Capture the cell that displays the provided text and extract its [X, Y] central coordinate. 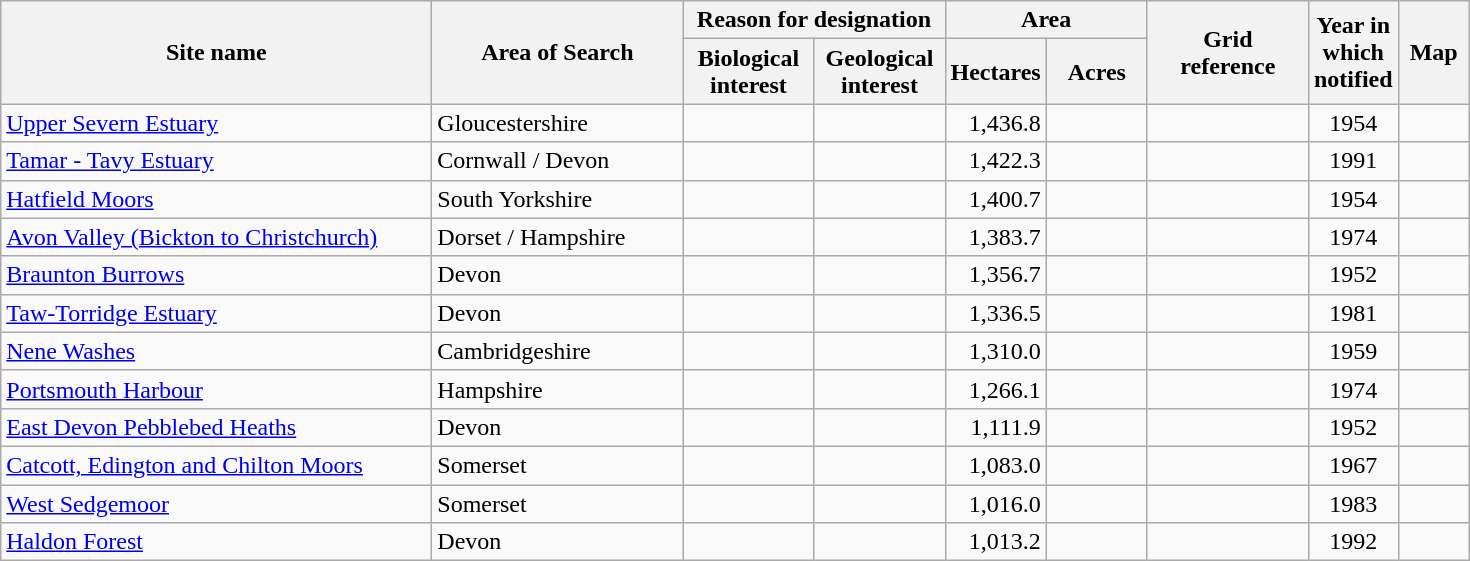
Acres [1096, 72]
Year in which notified [1353, 52]
1,016.0 [996, 503]
1967 [1353, 465]
1992 [1353, 542]
Nene Washes [216, 351]
South Yorkshire [558, 199]
Dorset / Hampshire [558, 237]
Geological interest [880, 72]
Taw-Torridge Estuary [216, 313]
Site name [216, 52]
1991 [1353, 161]
1,310.0 [996, 351]
West Sedgemoor [216, 503]
1,383.7 [996, 237]
1,013.2 [996, 542]
Hectares [996, 72]
Area [1046, 20]
Haldon Forest [216, 542]
Map [1434, 52]
1,111.9 [996, 427]
Hampshire [558, 389]
1,266.1 [996, 389]
Area of Search [558, 52]
Biological interest [748, 72]
Hatfield Moors [216, 199]
1983 [1353, 503]
Reason for designation [814, 20]
1,356.7 [996, 275]
Portsmouth Harbour [216, 389]
Grid reference [1228, 52]
Braunton Burrows [216, 275]
Avon Valley (Bickton to Christchurch) [216, 237]
Cambridgeshire [558, 351]
1,400.7 [996, 199]
Cornwall / Devon [558, 161]
1959 [1353, 351]
East Devon Pebblebed Heaths [216, 427]
1981 [1353, 313]
1,336.5 [996, 313]
Gloucestershire [558, 123]
Upper Severn Estuary [216, 123]
1,436.8 [996, 123]
1,083.0 [996, 465]
Catcott, Edington and Chilton Moors [216, 465]
Tamar - Tavy Estuary [216, 161]
1,422.3 [996, 161]
